Identify which cell holds the provided text, then report its (x, y) central coordinate. 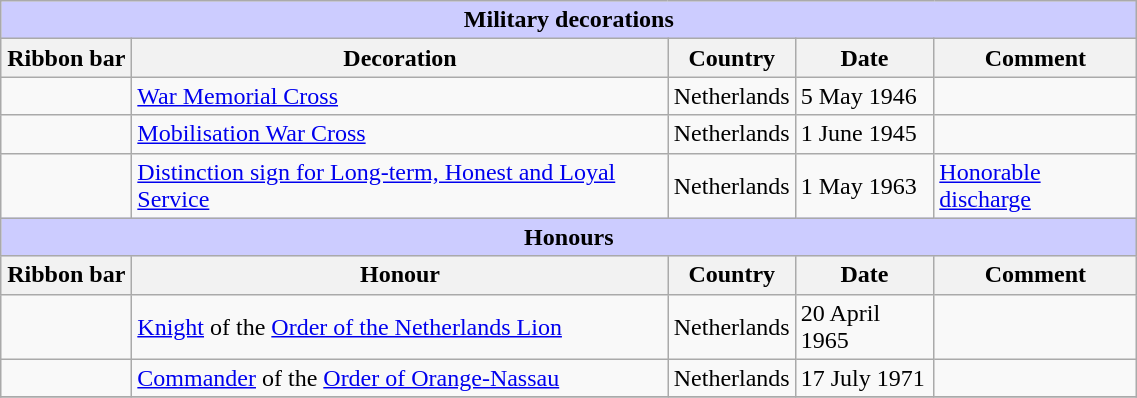
Mobilisation War Cross (400, 134)
War Memorial Cross (400, 96)
17 July 1971 (864, 378)
1 May 1963 (864, 186)
Commander of the Order of Orange-Nassau (400, 378)
Distinction sign for Long-term, Honest and Loyal Service (400, 186)
5 May 1946 (864, 96)
Honour (400, 275)
Military decorations (569, 20)
Honours (569, 237)
20 April 1965 (864, 326)
Honorable discharge (1036, 186)
Decoration (400, 58)
1 June 1945 (864, 134)
Knight of the Order of the Netherlands Lion (400, 326)
